Find where the given text appears and provide that cell's center as (x, y) coordinate. 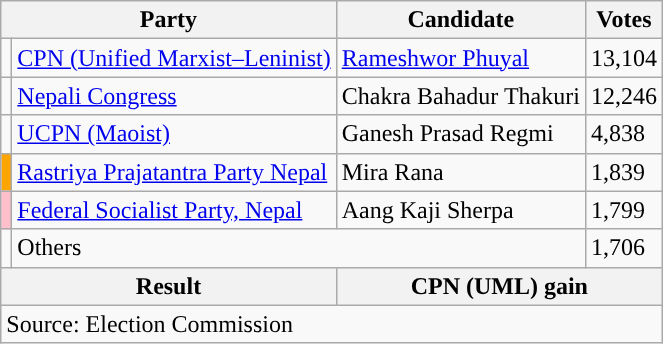
Nepali Congress (174, 96)
Federal Socialist Party, Nepal (174, 210)
Party (168, 20)
1,799 (624, 210)
Ganesh Prasad Regmi (460, 134)
Source: Election Commission (332, 324)
Candidate (460, 20)
Rameshwor Phuyal (460, 58)
Result (168, 286)
CPN (UML) gain (499, 286)
Aang Kaji Sherpa (460, 210)
12,246 (624, 96)
13,104 (624, 58)
Votes (624, 20)
CPN (Unified Marxist–Leninist) (174, 58)
Rastriya Prajatantra Party Nepal (174, 172)
Mira Rana (460, 172)
Chakra Bahadur Thakuri (460, 96)
Others (299, 248)
UCPN (Maoist) (174, 134)
4,838 (624, 134)
1,706 (624, 248)
1,839 (624, 172)
